Return (X, Y) of the center of cell containing provided text 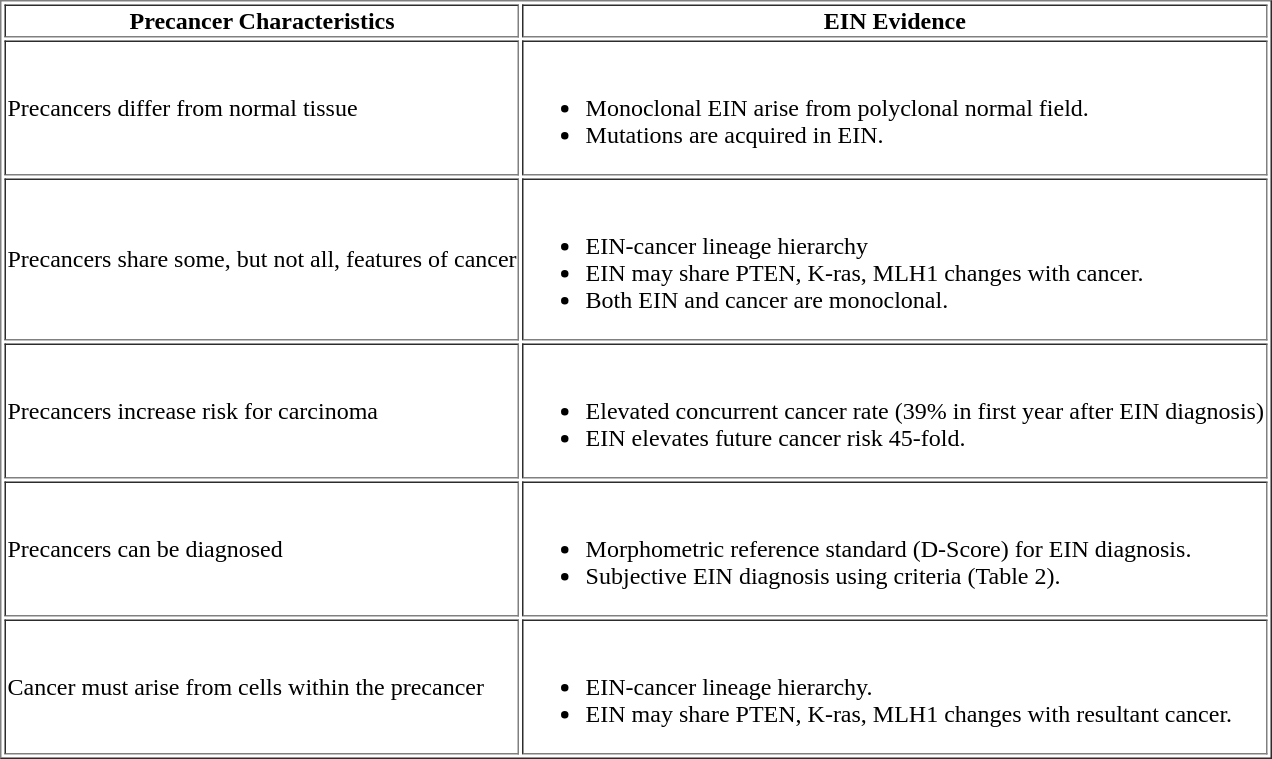
Precancers increase risk for carcinoma (262, 412)
Elevated concurrent cancer rate (39% in first year after EIN diagnosis)EIN elevates future cancer risk 45-fold. (895, 412)
Monoclonal EIN arise from polyclonal normal field.Mutations are acquired in EIN. (895, 108)
EIN Evidence (895, 20)
Cancer must arise from cells within the precancer (262, 688)
Precancers share some, but not all, features of cancer (262, 259)
Precancers differ from normal tissue (262, 108)
Precancers can be diagnosed (262, 550)
EIN-cancer lineage hierarchyEIN may share PTEN, K-ras, MLH1 changes with cancer.Both EIN and cancer are monoclonal. (895, 259)
Morphometric reference standard (D-Score) for EIN diagnosis.Subjective EIN diagnosis using criteria (Table 2). (895, 550)
EIN-cancer lineage hierarchy.EIN may share PTEN, K-ras, MLH1 changes with resultant cancer. (895, 688)
Precancer Characteristics (262, 20)
